Determine the [X, Y] coordinate at the center of the cell enclosing the given text.  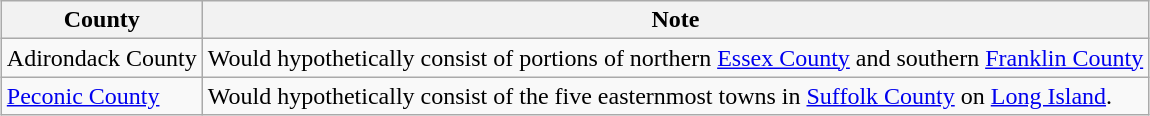
County [102, 20]
Adirondack County [102, 58]
Would hypothetically consist of the five easternmost towns in Suffolk County on Long Island. [675, 96]
Would hypothetically consist of portions of northern Essex County and southern Franklin County [675, 58]
Note [675, 20]
Peconic County [102, 96]
